Pinpoint the cell where the given text exists, returning its [x, y] midpoint coordinate. 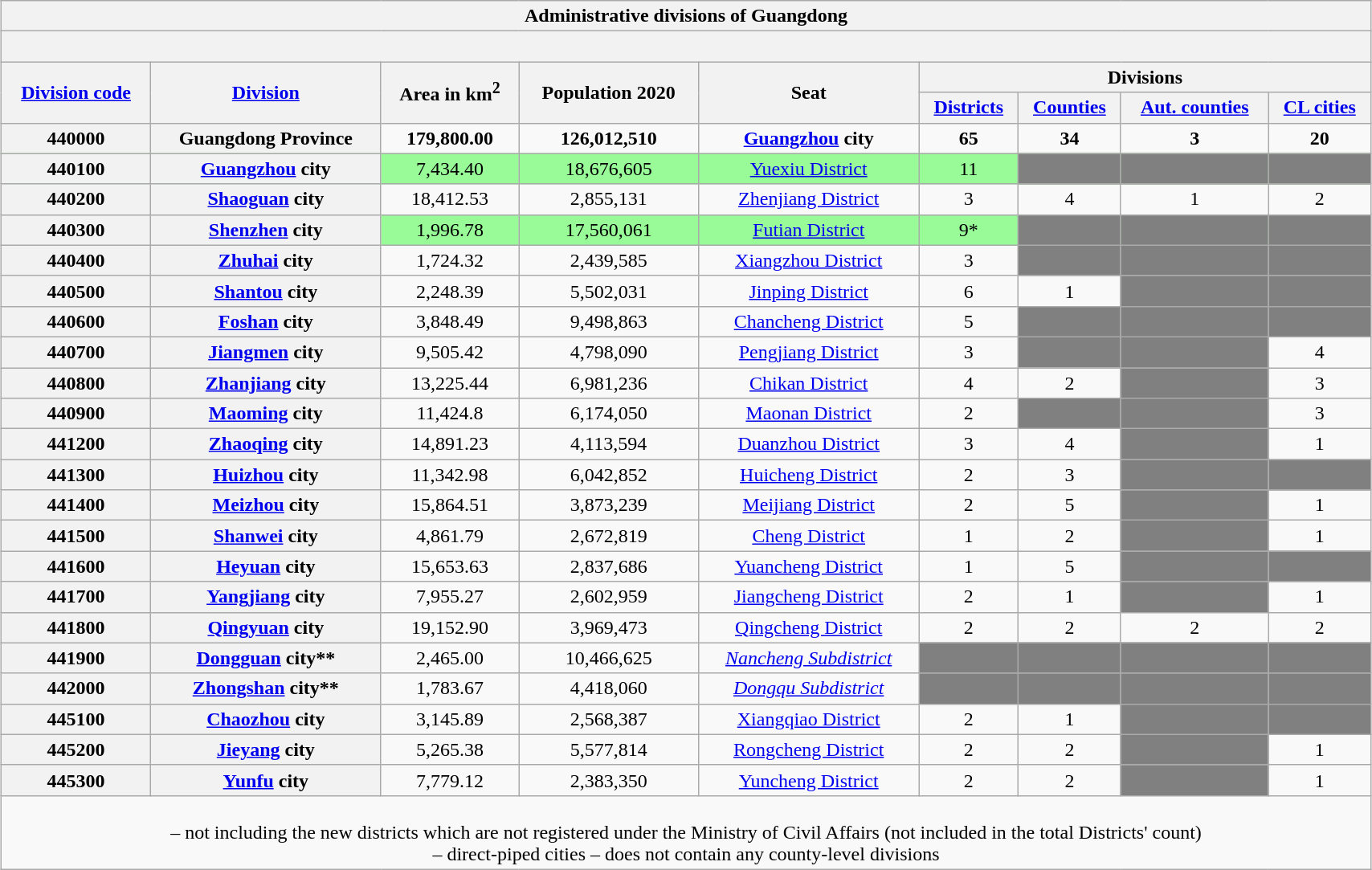
Chikan District [808, 383]
18,412.53 [450, 199]
3,145.89 [450, 719]
Yuncheng District [808, 780]
Qingcheng District [808, 627]
Yuancheng District [808, 566]
Shaoguan city [266, 199]
7,779.12 [450, 780]
Administrative divisions of Guangdong [686, 16]
441700 [76, 597]
2,248.39 [450, 291]
Heyuan city [266, 566]
Yuexiu District [808, 169]
Shenzhen city [266, 230]
6,981,236 [609, 383]
445100 [76, 719]
15,653.63 [450, 566]
Division [266, 92]
442000 [76, 688]
9* [969, 230]
Huizhou city [266, 475]
Xiangzhou District [808, 260]
5,502,031 [609, 291]
18,676,605 [609, 169]
10,466,625 [609, 658]
11,342.98 [450, 475]
Pengjiang District [808, 352]
440900 [76, 414]
15,864.51 [450, 505]
3,873,239 [609, 505]
2,568,387 [609, 719]
14,891.23 [450, 444]
Duanzhou District [808, 444]
7,434.40 [450, 169]
Meijiang District [808, 505]
11,424.8 [450, 414]
2,672,819 [609, 536]
Counties [1069, 108]
Foshan city [266, 321]
7,955.27 [450, 597]
445300 [76, 780]
440000 [76, 138]
440300 [76, 230]
440200 [76, 199]
Shantou city [266, 291]
Shanwei city [266, 536]
Nancheng Subdistrict [808, 658]
440600 [76, 321]
2,837,686 [609, 566]
Yangjiang city [266, 597]
Divisions [1145, 77]
Zhongshan city** [266, 688]
Huicheng District [808, 475]
2,855,131 [609, 199]
Zhenjiang District [808, 199]
1,783.67 [450, 688]
19,152.90 [450, 627]
441500 [76, 536]
Dongqu Subdistrict [808, 688]
Rongcheng District [808, 750]
440800 [76, 383]
Cheng District [808, 536]
6,174,050 [609, 414]
Districts [969, 108]
441600 [76, 566]
441200 [76, 444]
Chancheng District [808, 321]
Meizhou city [266, 505]
Zhaoqing city [266, 444]
Seat [808, 92]
Dongguan city** [266, 658]
65 [969, 138]
11 [969, 169]
126,012,510 [609, 138]
441900 [76, 658]
2,465.00 [450, 658]
Zhanjiang city [266, 383]
4,798,090 [609, 352]
6 [969, 291]
440100 [76, 169]
4,418,060 [609, 688]
13,225.44 [450, 383]
Aut. counties [1194, 108]
Division code [76, 92]
Futian District [808, 230]
440400 [76, 260]
2,383,350 [609, 780]
2,602,959 [609, 597]
Population 2020 [609, 92]
3,848.49 [450, 321]
441800 [76, 627]
Area in km2 [450, 92]
Chaozhou city [266, 719]
441300 [76, 475]
2,439,585 [609, 260]
4,113,594 [609, 444]
Yunfu city [266, 780]
Qingyuan city [266, 627]
179,800.00 [450, 138]
Jieyang city [266, 750]
Xiangqiao District [808, 719]
Zhuhai city [266, 260]
440500 [76, 291]
445200 [76, 750]
4,861.79 [450, 536]
1,724.32 [450, 260]
Maonan District [808, 414]
Jiangmen city [266, 352]
5,265.38 [450, 750]
Maoming city [266, 414]
441400 [76, 505]
6,042,852 [609, 475]
17,560,061 [609, 230]
5,577,814 [609, 750]
3,969,473 [609, 627]
9,498,863 [609, 321]
CL cities [1319, 108]
Guangdong Province [266, 138]
Jiangcheng District [808, 597]
34 [1069, 138]
20 [1319, 138]
1,996.78 [450, 230]
9,505.42 [450, 352]
440700 [76, 352]
Jinping District [808, 291]
